Identify which cell holds the provided text, then report its [X, Y] central coordinate. 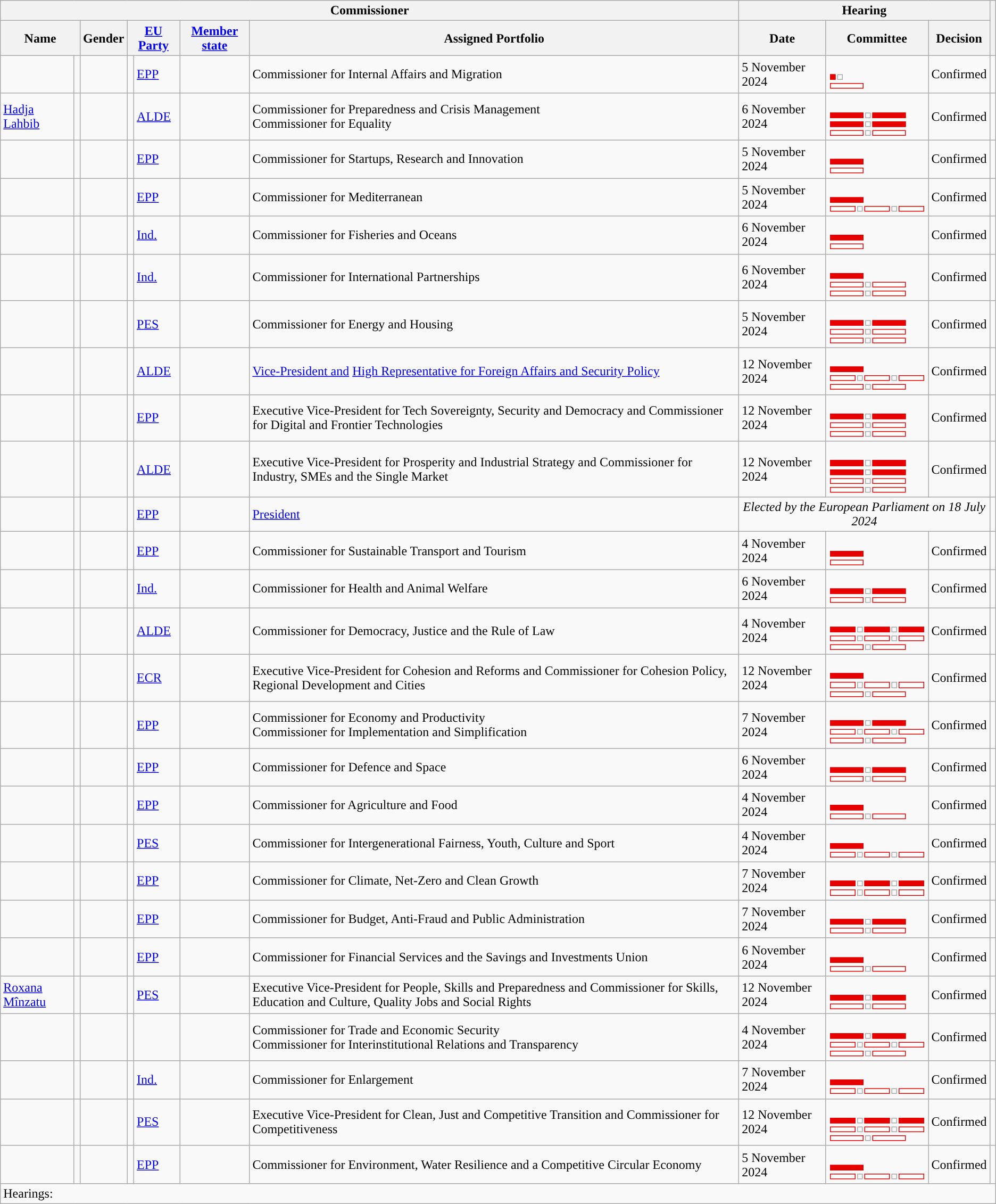
Commissioner for Sustainable Transport and Tourism [494, 550]
Commissioner for Mediterranean [494, 197]
President [494, 514]
Hearings: [498, 1194]
Commissioner for Health and Animal Welfare [494, 589]
Commissioner for Economy and ProductivityCommissioner for Implementation and Simplification [494, 725]
Commissioner for Intergenerational Fairness, Youth, Culture and Sport [494, 843]
Commissioner for Fisheries and Oceans [494, 235]
Gender [103, 38]
Commissioner for Democracy, Justice and the Rule of Law [494, 631]
Date [782, 38]
Commissioner for Enlargement [494, 1079]
Commissioner for Startups, Research and Innovation [494, 159]
EU Party [153, 38]
Commissioner for International Partnerships [494, 277]
Assigned Portfolio [494, 38]
Commissioner [370, 11]
Committee [877, 38]
Hadja Lahbib [37, 117]
Commissioner for Financial Services and the Savings and Investments Union [494, 957]
Vice-President and High Representative for Foreign Affairs and Security Policy [494, 371]
Commissioner for Environment, Water Resilience and a Competitive Circular Economy [494, 1165]
Executive Vice-President for Cohesion and Reforms and Commissioner for Cohesion Policy, Regional Development and Cities [494, 678]
ECR [157, 678]
Hearing [864, 11]
Roxana Mînzatu [37, 995]
Name [40, 38]
Commissioner for Budget, Anti-Fraud and Public Administration [494, 919]
Commissioner for Climate, Net-Zero and Clean Growth [494, 881]
Commissioner for Trade and Economic SecurityCommissioner for Interinstitutional Relations and Transparency [494, 1037]
Executive Vice-President for Prosperity and Industrial Strategy and Commissioner for Industry, SMEs and the Single Market [494, 469]
Member state [215, 38]
Commissioner for Energy and Housing [494, 324]
Executive Vice-President for Tech Sovereignty, Security and Democracy and Commissioner for Digital and Frontier Technologies [494, 418]
Executive Vice-President for People, Skills and Preparedness and Commissioner for Skills, Education and Culture, Quality Jobs and Social Rights [494, 995]
Elected by the European Parliament on 18 July 2024 [864, 514]
Commissioner for Defence and Space [494, 768]
Commissioner for Preparedness and Crisis ManagementCommissioner for Equality [494, 117]
Decision [959, 38]
Executive Vice-President for Clean, Just and Competitive Transition and Commissioner for Competitiveness [494, 1122]
Commissioner for Agriculture and Food [494, 805]
Commissioner for Internal Affairs and Migration [494, 75]
